Identify which cell holds the provided text, then report its (x, y) central coordinate. 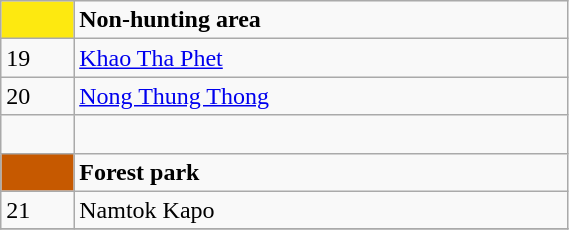
Khao Tha Phet (321, 58)
21 (38, 210)
Forest park (321, 172)
19 (38, 58)
Non-hunting area (321, 20)
Nong Thung Thong (321, 96)
Namtok Kapo (321, 210)
20 (38, 96)
